Determine the (x, y) coordinate at the center of the cell enclosing the given text.  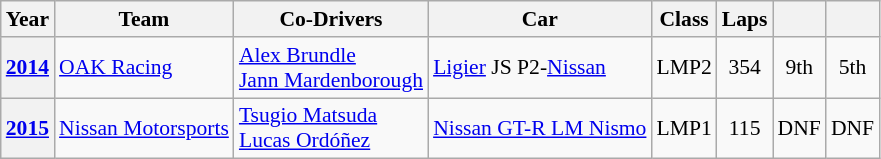
Alex Brundle Jann Mardenborough (331, 68)
Ligier JS P2-Nissan (540, 68)
5th (852, 68)
LMP1 (684, 128)
Team (144, 19)
Nissan GT-R LM Nismo (540, 128)
115 (745, 128)
Tsugio Matsuda Lucas Ordóñez (331, 128)
Car (540, 19)
354 (745, 68)
Class (684, 19)
2014 (28, 68)
OAK Racing (144, 68)
Nissan Motorsports (144, 128)
Year (28, 19)
Laps (745, 19)
Co-Drivers (331, 19)
9th (800, 68)
2015 (28, 128)
LMP2 (684, 68)
